Extract the (X, Y) coordinate from the center of the cell holding the provided text.  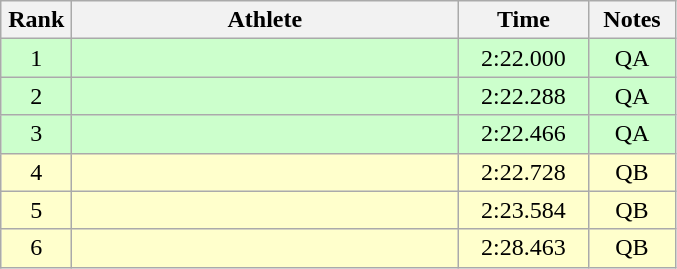
1 (36, 58)
2:28.463 (524, 248)
2:23.584 (524, 210)
4 (36, 172)
3 (36, 134)
2:22.288 (524, 96)
2:22.466 (524, 134)
6 (36, 248)
2:22.000 (524, 58)
Rank (36, 20)
Notes (632, 20)
Athlete (265, 20)
2 (36, 96)
5 (36, 210)
2:22.728 (524, 172)
Time (524, 20)
